Search for the cell housing the specified text and yield its (X, Y) center coordinate. 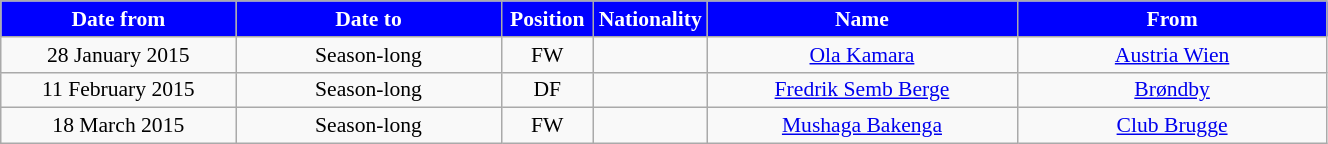
Austria Wien (1172, 55)
Mushaga Bakenga (862, 126)
Nationality (650, 19)
From (1172, 19)
Fredrik Semb Berge (862, 90)
Name (862, 19)
Date to (368, 19)
18 March 2015 (118, 126)
28 January 2015 (118, 55)
DF (548, 90)
11 February 2015 (118, 90)
Brøndby (1172, 90)
Club Brugge (1172, 126)
Date from (118, 19)
Ola Kamara (862, 55)
Position (548, 19)
